Detect which cell encompasses the target text, then output its [X, Y] center coordinate. 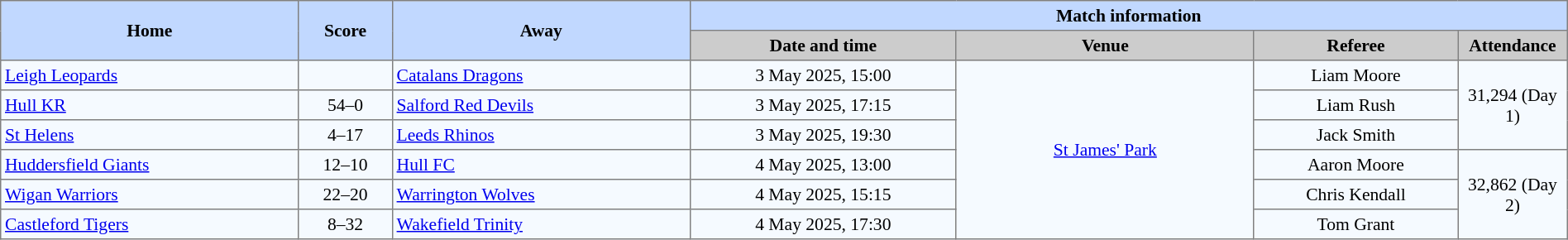
Score [346, 31]
8–32 [346, 224]
Jack Smith [1355, 135]
Catalans Dragons [541, 75]
Liam Moore [1355, 75]
Warrington Wolves [541, 194]
Aaron Moore [1355, 165]
Chris Kendall [1355, 194]
4 May 2025, 15:15 [823, 194]
Hull FC [541, 165]
Attendance [1513, 46]
3 May 2025, 15:00 [823, 75]
Match information [1128, 16]
Tom Grant [1355, 224]
Wakefield Trinity [541, 224]
Venue [1105, 46]
Leeds Rhinos [541, 135]
Castleford Tigers [150, 224]
Referee [1355, 46]
32,862 (Day 2) [1513, 194]
3 May 2025, 19:30 [823, 135]
22–20 [346, 194]
Liam Rush [1355, 105]
31,294 (Day 1) [1513, 105]
Away [541, 31]
Wigan Warriors [150, 194]
Leigh Leopards [150, 75]
4 May 2025, 13:00 [823, 165]
3 May 2025, 17:15 [823, 105]
Salford Red Devils [541, 105]
Huddersfield Giants [150, 165]
12–10 [346, 165]
Home [150, 31]
Hull KR [150, 105]
Date and time [823, 46]
St Helens [150, 135]
54–0 [346, 105]
4 May 2025, 17:30 [823, 224]
4–17 [346, 135]
St James' Park [1105, 150]
